Output the (X, Y) coordinate of the center of the cell containing the given text.  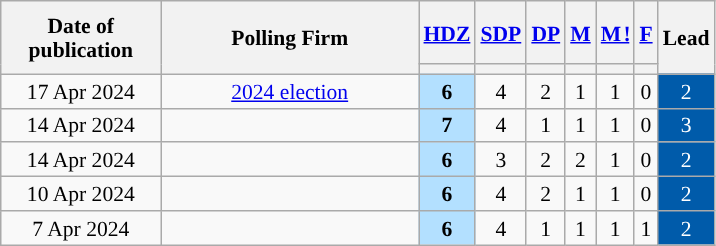
M ! (616, 32)
DP (546, 32)
Date of publication (81, 38)
2024 election (290, 91)
Polling Firm (290, 38)
HDZ (446, 32)
Lead (686, 38)
7 Apr 2024 (81, 228)
10 Apr 2024 (81, 194)
SDP (500, 32)
F (646, 32)
17 Apr 2024 (81, 91)
7 (446, 125)
M (580, 32)
